Output the (X, Y) coordinate of the center of the cell containing the given text.  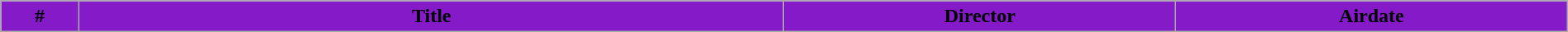
# (40, 16)
Title (432, 16)
Director (980, 16)
Airdate (1372, 16)
